Determine the (x, y) coordinate at the center of the cell enclosing the given text.  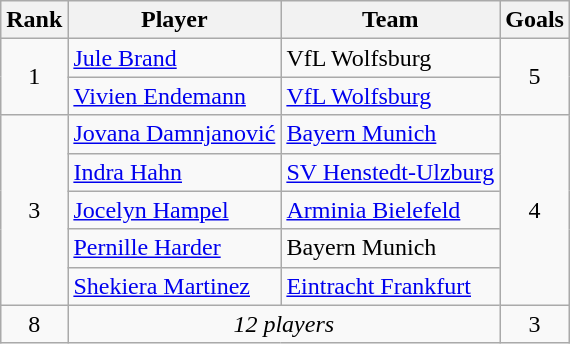
SV Henstedt-Ulzburg (390, 172)
12 players (284, 324)
Goals (535, 20)
Indra Hahn (174, 172)
5 (535, 77)
1 (34, 77)
Jocelyn Hampel (174, 210)
Jule Brand (174, 58)
4 (535, 210)
Vivien Endemann (174, 96)
Player (174, 20)
Jovana Damnjanović (174, 134)
Pernille Harder (174, 248)
Rank (34, 20)
Shekiera Martinez (174, 286)
Arminia Bielefeld (390, 210)
Team (390, 20)
8 (34, 324)
Eintracht Frankfurt (390, 286)
